Locate the cell with the specified text and output its [X, Y] center coordinate. 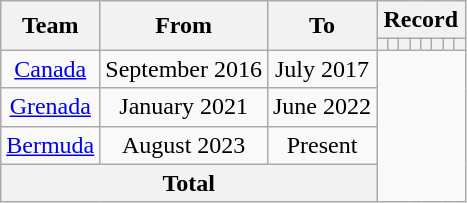
Canada [50, 69]
Present [322, 145]
From [184, 26]
Record [421, 20]
June 2022 [322, 107]
Team [50, 26]
September 2016 [184, 69]
Total [189, 183]
July 2017 [322, 69]
August 2023 [184, 145]
Bermuda [50, 145]
January 2021 [184, 107]
Grenada [50, 107]
To [322, 26]
